Pinpoint the cell where the given text exists, returning its [X, Y] midpoint coordinate. 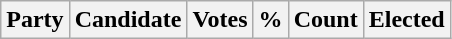
Party [35, 20]
% [270, 20]
Count [326, 20]
Votes [220, 20]
Elected [406, 20]
Candidate [128, 20]
